Provide the (x, y) coordinate of the cell's center where the given text is located.  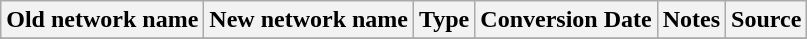
Source (766, 20)
Old network name (102, 20)
Type (444, 20)
Conversion Date (566, 20)
New network name (309, 20)
Notes (691, 20)
